Capture the cell that displays the provided text and extract its (x, y) central coordinate. 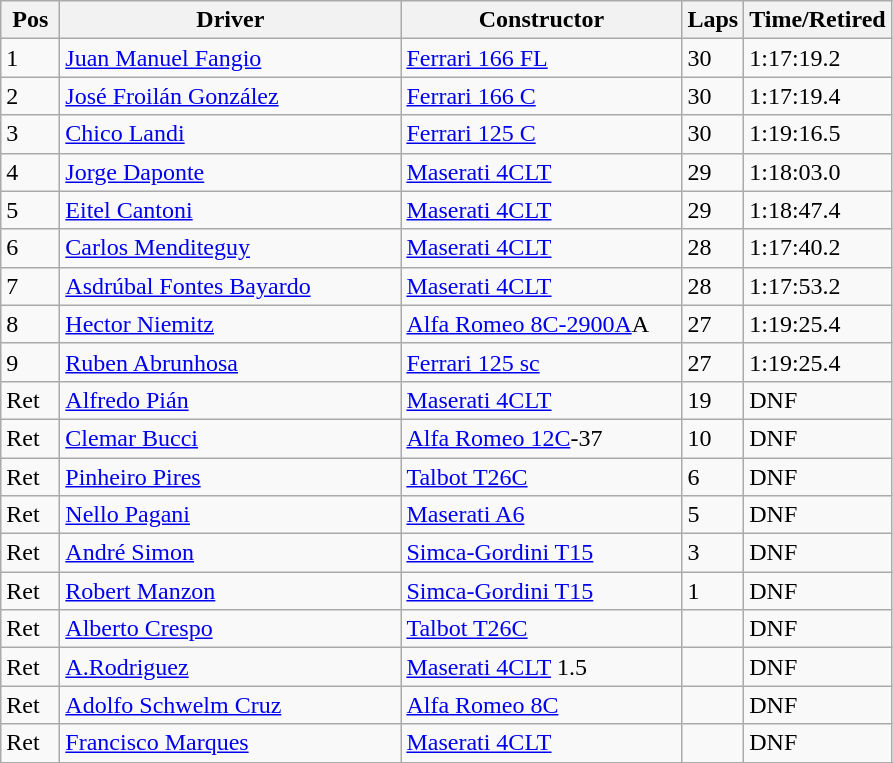
10 (713, 438)
19 (713, 400)
1:17:40.2 (818, 248)
Robert Manzon (230, 591)
Time/Retired (818, 20)
Carlos Menditeguy (230, 248)
Driver (230, 20)
Laps (713, 20)
Adolfo Schwelm Cruz (230, 705)
Maserati A6 (542, 515)
Jorge Daponte (230, 172)
8 (30, 324)
Pos (30, 20)
Ferrari 166 FL (542, 58)
José Froilán González (230, 96)
1:17:53.2 (818, 286)
1:18:47.4 (818, 210)
1:17:19.2 (818, 58)
4 (30, 172)
Chico Landi (230, 134)
Constructor (542, 20)
Clemar Bucci (230, 438)
1:17:19.4 (818, 96)
Eitel Cantoni (230, 210)
9 (30, 362)
7 (30, 286)
Ferrari 125 C (542, 134)
Alberto Crespo (230, 629)
Juan Manuel Fangio (230, 58)
Alfa Romeo 8C (542, 705)
Hector Niemitz (230, 324)
Ferrari 166 C (542, 96)
Nello Pagani (230, 515)
Ferrari 125 sc (542, 362)
Alfa Romeo 12C-37 (542, 438)
Alfredo Pián (230, 400)
Alfa Romeo 8C-2900AA (542, 324)
Pinheiro Pires (230, 477)
Maserati 4CLT 1.5 (542, 667)
Asdrúbal Fontes Bayardo (230, 286)
2 (30, 96)
1:19:16.5 (818, 134)
André Simon (230, 553)
1:18:03.0 (818, 172)
A.Rodriguez (230, 667)
Francisco Marques (230, 743)
Ruben Abrunhosa (230, 362)
